Search for the cell housing the specified text and yield its (x, y) center coordinate. 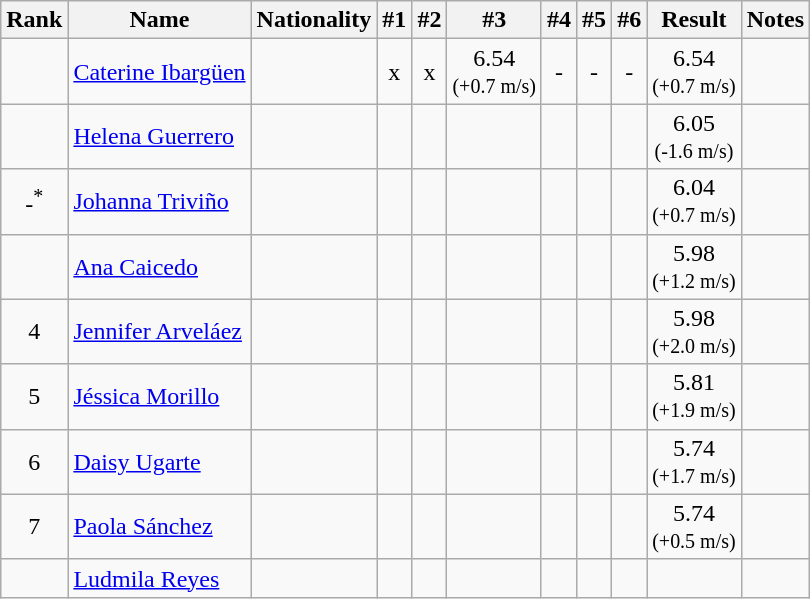
#4 (558, 20)
Ludmila Reyes (160, 578)
6.54 (+0.7 m/s) (494, 72)
Paola Sánchez (160, 526)
Helena Guerrero (160, 136)
4 (34, 332)
-* (34, 202)
Rank (34, 20)
#2 (430, 20)
5.74(+1.7 m/s) (694, 462)
#6 (630, 20)
5.81(+1.9 m/s) (694, 396)
6 (34, 462)
Daisy Ugarte (160, 462)
Name (160, 20)
6.04(+0.7 m/s) (694, 202)
#5 (594, 20)
Ana Caicedo (160, 266)
5.98(+2.0 m/s) (694, 332)
6.05(-1.6 m/s) (694, 136)
Notes (775, 20)
Nationality (314, 20)
Result (694, 20)
7 (34, 526)
#1 (394, 20)
5.74(+0.5 m/s) (694, 526)
Jéssica Morillo (160, 396)
Jennifer Arveláez (160, 332)
5.98(+1.2 m/s) (694, 266)
#3 (494, 20)
6.54(+0.7 m/s) (694, 72)
5 (34, 396)
Johanna Triviño (160, 202)
Caterine Ibargüen (160, 72)
